Output the (X, Y) coordinate of the center of the cell containing the given text.  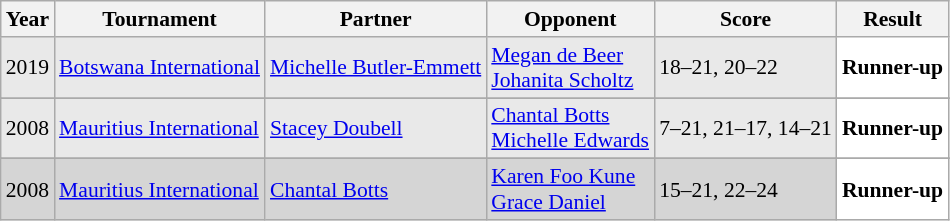
Year (28, 19)
Stacey Doubell (376, 128)
2019 (28, 68)
Tournament (160, 19)
Chantal Botts (376, 190)
Karen Foo Kune Grace Daniel (570, 190)
7–21, 21–17, 14–21 (746, 128)
18–21, 20–22 (746, 68)
Result (892, 19)
Score (746, 19)
Chantal Botts Michelle Edwards (570, 128)
15–21, 22–24 (746, 190)
Megan de Beer Johanita Scholtz (570, 68)
Opponent (570, 19)
Partner (376, 19)
Michelle Butler-Emmett (376, 68)
Botswana International (160, 68)
